Find where the given text appears and provide that cell's center as (X, Y) coordinate. 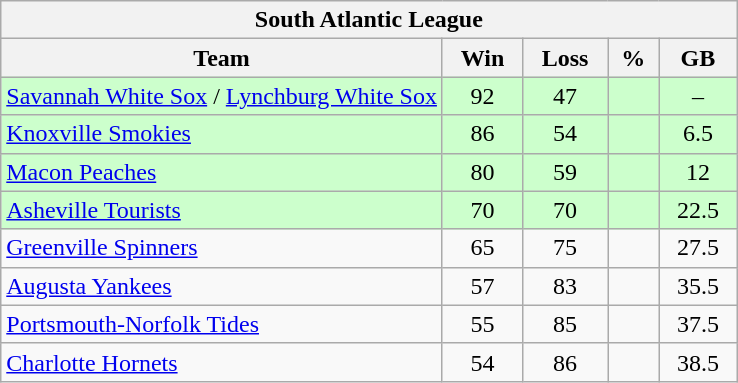
27.5 (698, 248)
38.5 (698, 362)
37.5 (698, 324)
35.5 (698, 286)
80 (482, 172)
Asheville Tourists (222, 210)
Macon Peaches (222, 172)
75 (566, 248)
Savannah White Sox / Lynchburg White Sox (222, 96)
Augusta Yankees (222, 286)
83 (566, 286)
55 (482, 324)
Knoxville Smokies (222, 134)
Win (482, 58)
– (698, 96)
Loss (566, 58)
GB (698, 58)
Greenville Spinners (222, 248)
12 (698, 172)
59 (566, 172)
6.5 (698, 134)
65 (482, 248)
South Atlantic League (369, 20)
47 (566, 96)
Portsmouth-Norfolk Tides (222, 324)
22.5 (698, 210)
% (634, 58)
Charlotte Hornets (222, 362)
Team (222, 58)
92 (482, 96)
57 (482, 286)
85 (566, 324)
